Return (X, Y) of the center of cell containing provided text 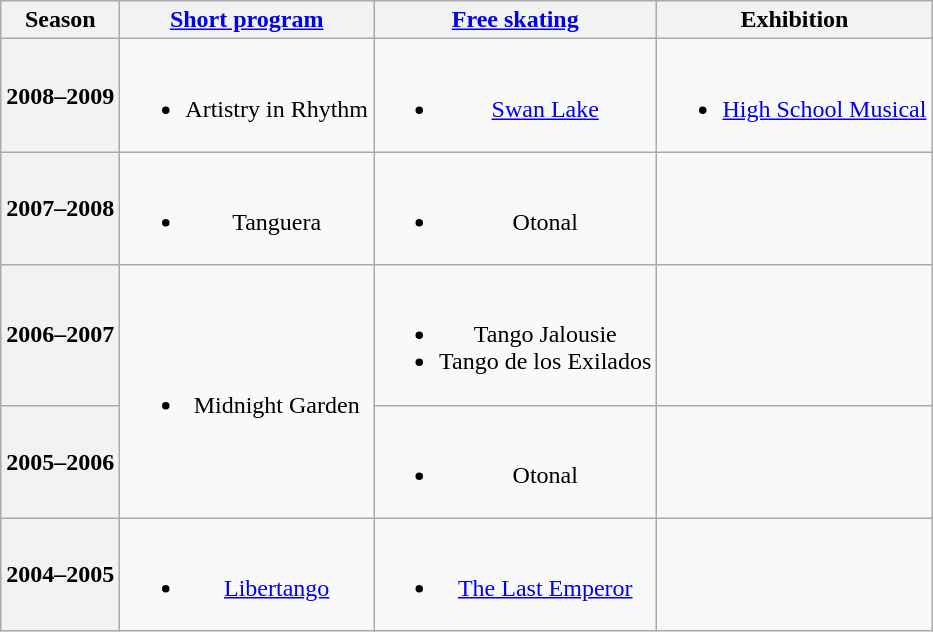
Short program (247, 20)
Libertango (247, 574)
Swan Lake (516, 96)
Artistry in Rhythm (247, 96)
Exhibition (794, 20)
Free skating (516, 20)
The Last Emperor (516, 574)
Midnight Garden (247, 392)
High School Musical (794, 96)
2005–2006 (60, 462)
Tango Jalousie Tango de los Exilados (516, 335)
2007–2008 (60, 208)
Tanguera (247, 208)
2004–2005 (60, 574)
Season (60, 20)
2006–2007 (60, 335)
2008–2009 (60, 96)
